Return the (x, y) coordinate for the center point of the cell that contains the specified text.  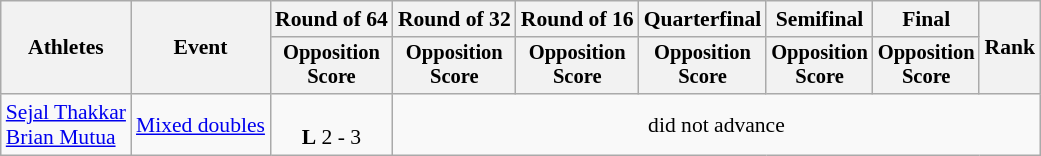
did not advance (716, 124)
Event (200, 48)
Round of 16 (578, 19)
Athletes (66, 48)
Mixed doubles (200, 124)
Quarterfinal (703, 19)
Final (926, 19)
L 2 - 3 (332, 124)
Round of 32 (454, 19)
Sejal ThakkarBrian Mutua (66, 124)
Round of 64 (332, 19)
Semifinal (820, 19)
Rank (1010, 48)
